Output the (X, Y) coordinate of the center of the cell containing the given text.  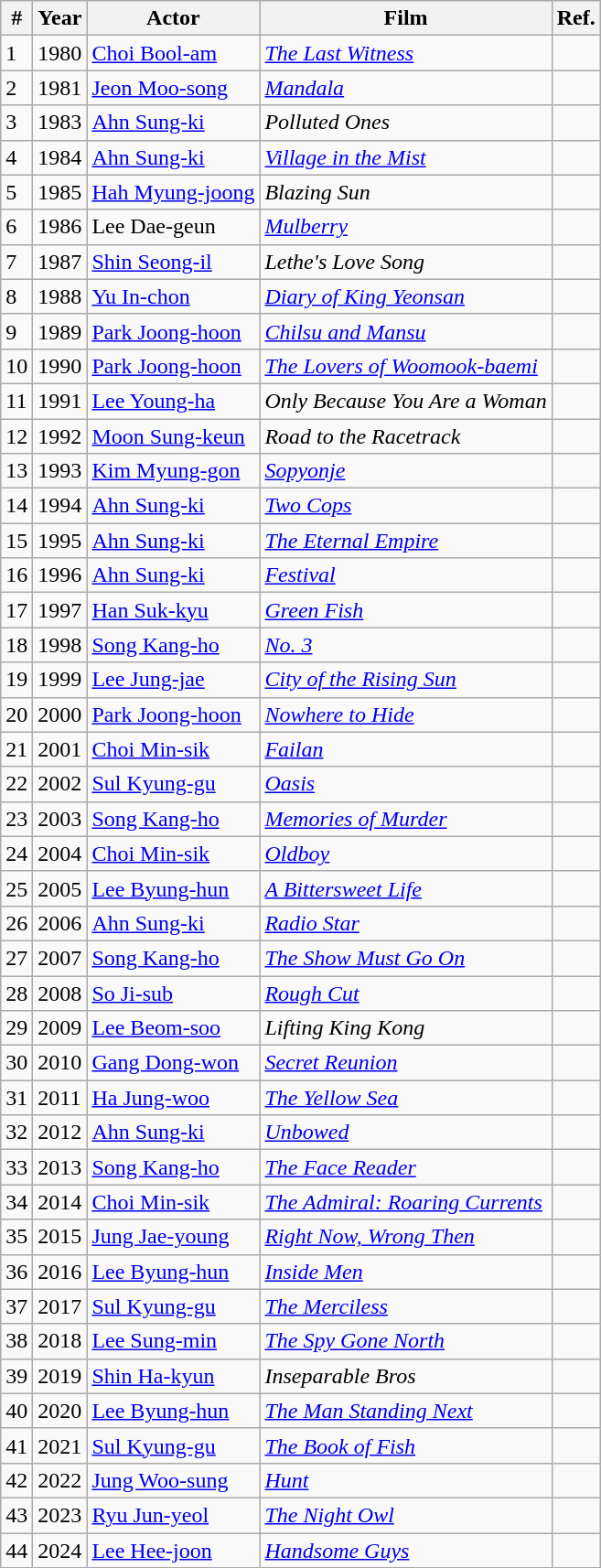
10 (16, 366)
31 (16, 1098)
Oldboy (406, 854)
Lee Young-ha (174, 401)
The Admiral: Roaring Currents (406, 1202)
24 (16, 854)
5 (16, 192)
Kim Myung-gon (174, 471)
7 (16, 262)
The Night Owl (406, 1515)
2009 (60, 1028)
2020 (60, 1411)
1985 (60, 192)
Village in the Mist (406, 157)
Jeon Moo-song (174, 88)
1983 (60, 123)
1995 (60, 541)
Choi Bool-am (174, 53)
2021 (60, 1445)
1992 (60, 436)
1991 (60, 401)
The Merciless (406, 1306)
Inseparable Bros (406, 1376)
2022 (60, 1480)
22 (16, 784)
26 (16, 923)
Jung Woo-sung (174, 1480)
2015 (60, 1237)
Right Now, Wrong Then (406, 1237)
Only Because You Are a Woman (406, 401)
29 (16, 1028)
Rough Cut (406, 993)
City of the Rising Sun (406, 680)
The Show Must Go On (406, 958)
1994 (60, 506)
2018 (60, 1341)
25 (16, 888)
Mandala (406, 88)
14 (16, 506)
The Spy Gone North (406, 1341)
1989 (60, 331)
9 (16, 331)
1999 (60, 680)
2011 (60, 1098)
2024 (60, 1551)
1996 (60, 575)
2013 (60, 1167)
Yu In-chon (174, 296)
2004 (60, 854)
4 (16, 157)
35 (16, 1237)
Lifting King Kong (406, 1028)
The Yellow Sea (406, 1098)
# (16, 18)
37 (16, 1306)
11 (16, 401)
Nowhere to Hide (406, 714)
The Eternal Empire (406, 541)
20 (16, 714)
The Last Witness (406, 53)
Ha Jung-woo (174, 1098)
2019 (60, 1376)
16 (16, 575)
Green Fish (406, 610)
Inside Men (406, 1272)
Hah Myung-joong (174, 192)
Year (60, 18)
Actor (174, 18)
2001 (60, 749)
2012 (60, 1133)
Lethe's Love Song (406, 262)
The Lovers of Woomook-baemi (406, 366)
30 (16, 1063)
So Ji-sub (174, 993)
Two Cops (406, 506)
Polluted Ones (406, 123)
Lee Sung-min (174, 1341)
40 (16, 1411)
Mulberry (406, 227)
2003 (60, 819)
2017 (60, 1306)
The Face Reader (406, 1167)
2000 (60, 714)
17 (16, 610)
2010 (60, 1063)
The Man Standing Next (406, 1411)
Film (406, 18)
Blazing Sun (406, 192)
Road to the Racetrack (406, 436)
28 (16, 993)
Hunt (406, 1480)
2 (16, 88)
Lee Jung-jae (174, 680)
1980 (60, 53)
1997 (60, 610)
1988 (60, 296)
34 (16, 1202)
Sopyonje (406, 471)
Ryu Jun-yeol (174, 1515)
1981 (60, 88)
A Bittersweet Life (406, 888)
Failan (406, 749)
1987 (60, 262)
32 (16, 1133)
23 (16, 819)
38 (16, 1341)
8 (16, 296)
Unbowed (406, 1133)
Gang Dong-won (174, 1063)
Lee Hee-joon (174, 1551)
1984 (60, 157)
15 (16, 541)
1 (16, 53)
Diary of King Yeonsan (406, 296)
Shin Ha-kyun (174, 1376)
2014 (60, 1202)
Handsome Guys (406, 1551)
19 (16, 680)
12 (16, 436)
Jung Jae-young (174, 1237)
2006 (60, 923)
39 (16, 1376)
2007 (60, 958)
13 (16, 471)
1993 (60, 471)
1998 (60, 645)
Radio Star (406, 923)
21 (16, 749)
Memories of Murder (406, 819)
42 (16, 1480)
33 (16, 1167)
Festival (406, 575)
41 (16, 1445)
Han Suk-kyu (174, 610)
Chilsu and Mansu (406, 331)
Ref. (576, 18)
1990 (60, 366)
Moon Sung-keun (174, 436)
The Book of Fish (406, 1445)
Oasis (406, 784)
2023 (60, 1515)
2002 (60, 784)
Shin Seong-il (174, 262)
27 (16, 958)
1986 (60, 227)
2005 (60, 888)
43 (16, 1515)
36 (16, 1272)
2016 (60, 1272)
6 (16, 227)
Lee Dae-geun (174, 227)
3 (16, 123)
No. 3 (406, 645)
Secret Reunion (406, 1063)
2008 (60, 993)
Lee Beom-soo (174, 1028)
44 (16, 1551)
18 (16, 645)
